Determine the [x, y] coordinate at the center of the cell enclosing the given text.  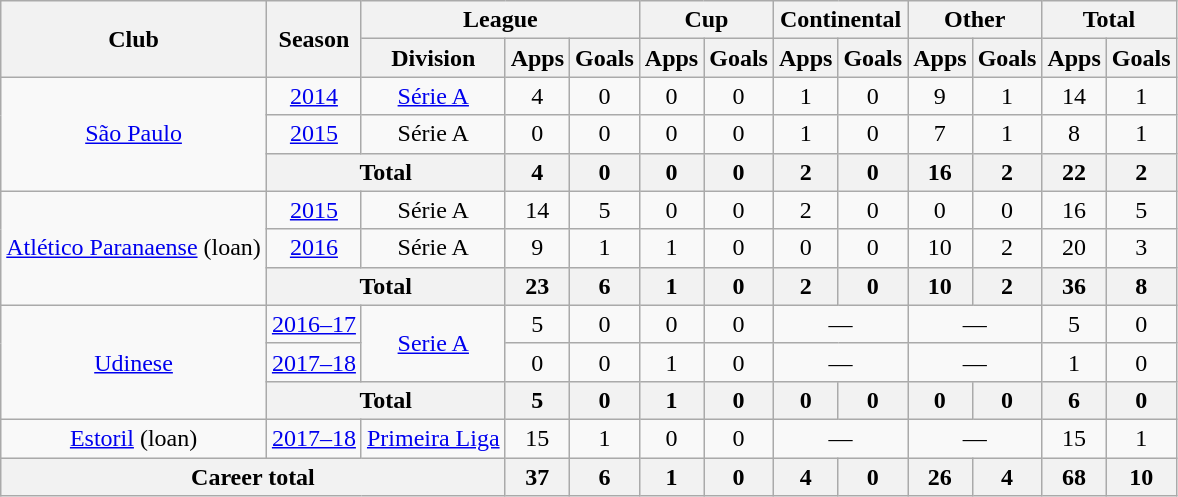
37 [537, 477]
Division [433, 58]
Estoril (loan) [134, 438]
Udinese [134, 362]
São Paulo [134, 134]
Season [314, 39]
2016 [314, 248]
26 [940, 477]
68 [1074, 477]
Other [975, 20]
2016–17 [314, 324]
League [500, 20]
Career total [253, 477]
36 [1074, 286]
20 [1074, 248]
Cup [706, 20]
Club [134, 39]
Serie A [433, 343]
7 [940, 134]
22 [1074, 172]
2014 [314, 96]
3 [1141, 248]
Primeira Liga [433, 438]
23 [537, 286]
Continental [840, 20]
Atlético Paranaense (loan) [134, 248]
